Detect which cell encompasses the target text, then output its (x, y) center coordinate. 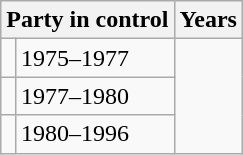
Party in control (88, 20)
1980–1996 (94, 134)
Years (208, 20)
1975–1977 (94, 58)
1977–1980 (94, 96)
